Scan for the cell matching the given text and deliver its [X, Y] coordinate at center. 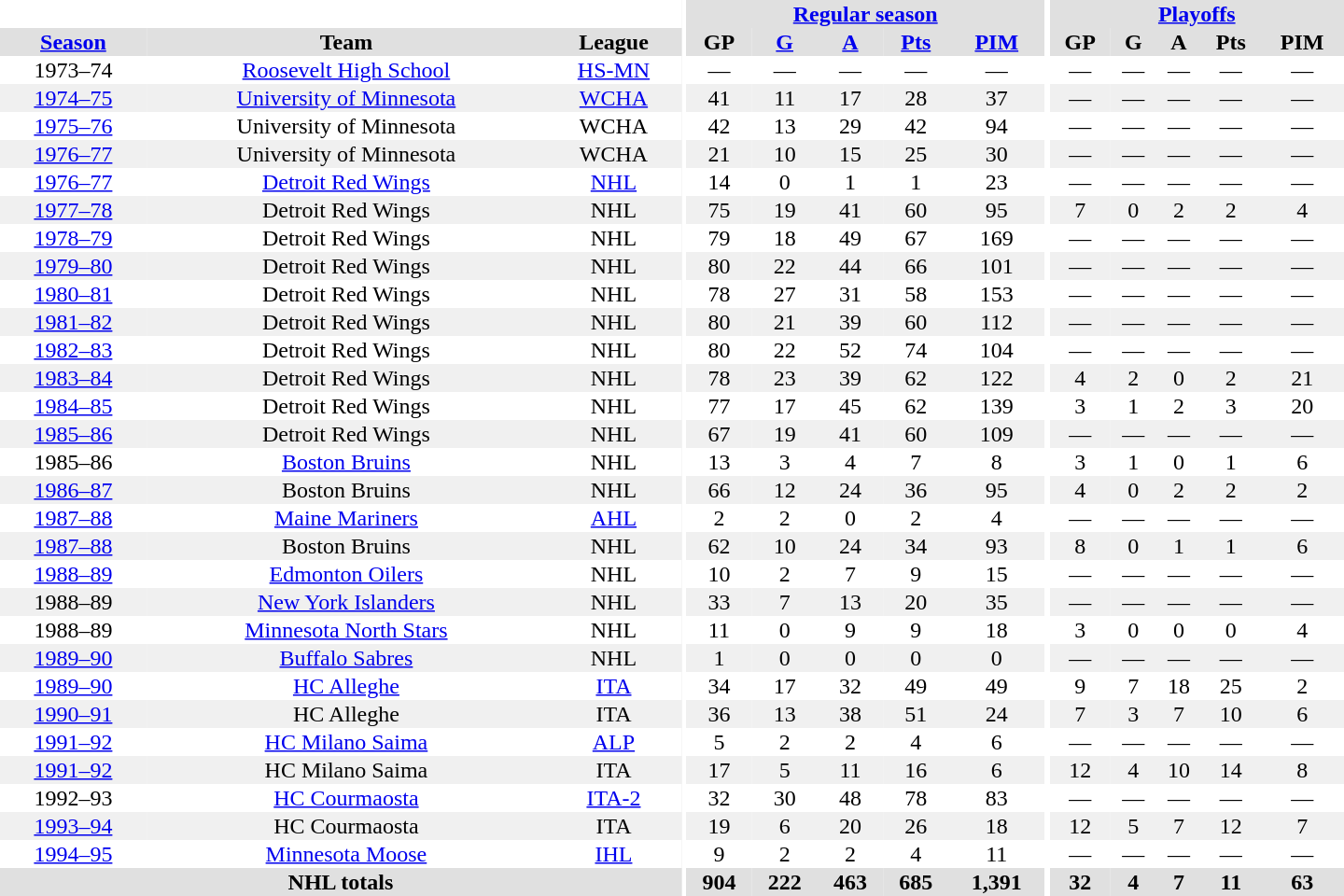
112 [997, 322]
52 [850, 350]
1984–85 [73, 406]
83 [997, 798]
29 [850, 126]
75 [719, 210]
35 [997, 602]
26 [916, 826]
1977–78 [73, 210]
94 [997, 126]
31 [850, 294]
101 [997, 266]
38 [850, 714]
139 [997, 406]
HS-MN [614, 70]
1981–82 [73, 322]
1980–81 [73, 294]
Roosevelt High School [346, 70]
222 [785, 882]
51 [916, 714]
1,391 [997, 882]
169 [997, 238]
904 [719, 882]
New York Islanders [346, 602]
104 [997, 350]
44 [850, 266]
AHL [614, 518]
Team [346, 42]
1983–84 [73, 378]
28 [916, 98]
27 [785, 294]
NHL totals [341, 882]
63 [1302, 882]
79 [719, 238]
33 [719, 602]
1978–79 [73, 238]
16 [916, 770]
77 [719, 406]
ITA-2 [614, 798]
IHL [614, 854]
122 [997, 378]
153 [997, 294]
League [614, 42]
463 [850, 882]
93 [997, 546]
ALP [614, 742]
45 [850, 406]
Minnesota Moose [346, 854]
685 [916, 882]
37 [997, 98]
1974–75 [73, 98]
48 [850, 798]
1973–74 [73, 70]
Edmonton Oilers [346, 574]
Maine Mariners [346, 518]
Buffalo Sabres [346, 658]
1993–94 [73, 826]
1979–80 [73, 266]
1994–95 [73, 854]
74 [916, 350]
1975–76 [73, 126]
109 [997, 434]
Minnesota North Stars [346, 630]
1982–83 [73, 350]
Playoffs [1197, 14]
Regular season [865, 14]
Season [73, 42]
1986–87 [73, 490]
1992–93 [73, 798]
58 [916, 294]
1990–91 [73, 714]
